Search for the cell housing the specified text and yield its (x, y) center coordinate. 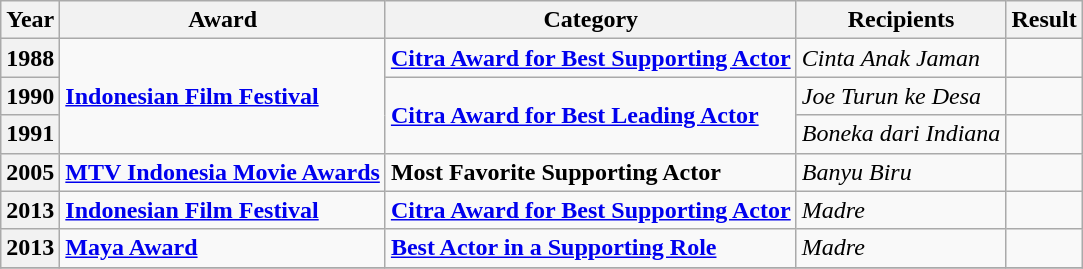
Banyu Biru (901, 172)
Best Actor in a Supporting Role (590, 248)
Citra Award for Best Leading Actor (590, 115)
Year (30, 20)
Boneka dari Indiana (901, 134)
Recipients (901, 20)
Maya Award (223, 248)
1991 (30, 134)
1988 (30, 58)
Result (1044, 20)
Award (223, 20)
Category (590, 20)
Most Favorite Supporting Actor (590, 172)
2005 (30, 172)
Cinta Anak Jaman (901, 58)
MTV Indonesia Movie Awards (223, 172)
1990 (30, 96)
Joe Turun ke Desa (901, 96)
